Scan for the cell matching the given text and deliver its [X, Y] coordinate at center. 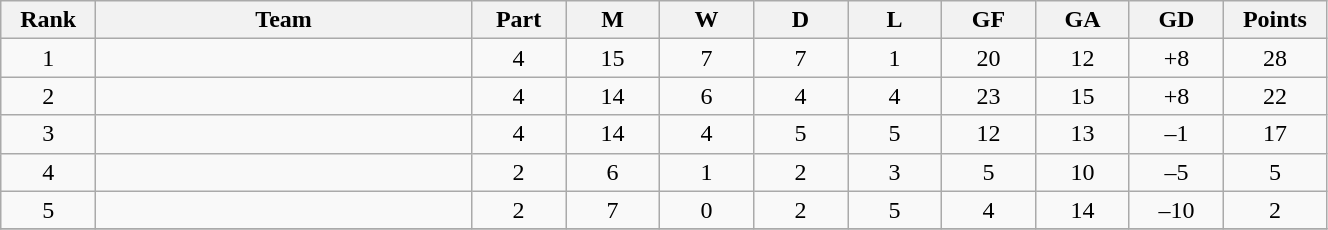
W [707, 20]
20 [988, 58]
GA [1082, 20]
Part [519, 20]
13 [1082, 134]
Points [1274, 20]
0 [707, 210]
Team [284, 20]
22 [1274, 96]
M [613, 20]
GD [1176, 20]
–5 [1176, 172]
23 [988, 96]
17 [1274, 134]
28 [1274, 58]
D [801, 20]
–10 [1176, 210]
–1 [1176, 134]
GF [988, 20]
10 [1082, 172]
Rank [48, 20]
L [895, 20]
